Capture the cell that displays the provided text and extract its [x, y] central coordinate. 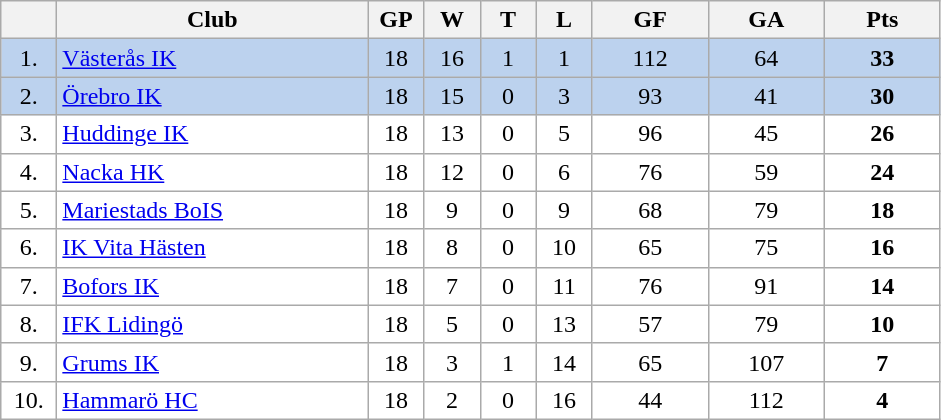
4. [29, 172]
Nacka HK [212, 172]
91 [766, 286]
8. [29, 324]
8 [452, 248]
64 [766, 58]
26 [882, 134]
9. [29, 362]
W [452, 20]
44 [650, 400]
107 [766, 362]
IK Vita Hästen [212, 248]
T [508, 20]
2. [29, 96]
Hammarö HC [212, 400]
45 [766, 134]
5. [29, 210]
24 [882, 172]
GP [396, 20]
75 [766, 248]
10. [29, 400]
11 [564, 286]
GF [650, 20]
L [564, 20]
Mariestads BoIS [212, 210]
7. [29, 286]
96 [650, 134]
33 [882, 58]
Bofors IK [212, 286]
Pts [882, 20]
3. [29, 134]
15 [452, 96]
6. [29, 248]
Örebro IK [212, 96]
59 [766, 172]
IFK Lidingö [212, 324]
30 [882, 96]
GA [766, 20]
Västerås IK [212, 58]
12 [452, 172]
68 [650, 210]
1. [29, 58]
Grums IK [212, 362]
57 [650, 324]
2 [452, 400]
Club [212, 20]
Huddinge IK [212, 134]
6 [564, 172]
41 [766, 96]
93 [650, 96]
4 [882, 400]
